Locate the cell with the specified text and output its [x, y] center coordinate. 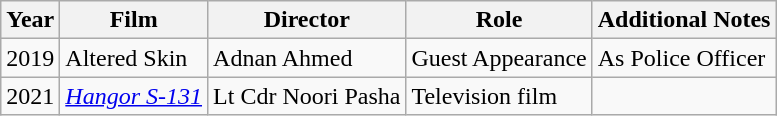
Additional Notes [684, 20]
Guest Appearance [499, 58]
2021 [30, 96]
Year [30, 20]
Altered Skin [134, 58]
Television film [499, 96]
Adnan Ahmed [307, 58]
2019 [30, 58]
As Police Officer [684, 58]
Film [134, 20]
Lt Cdr Noori Pasha [307, 96]
Role [499, 20]
Director [307, 20]
Hangor S-131 [134, 96]
